Provide the [x, y] coordinate of the cell's center where the given text is located.  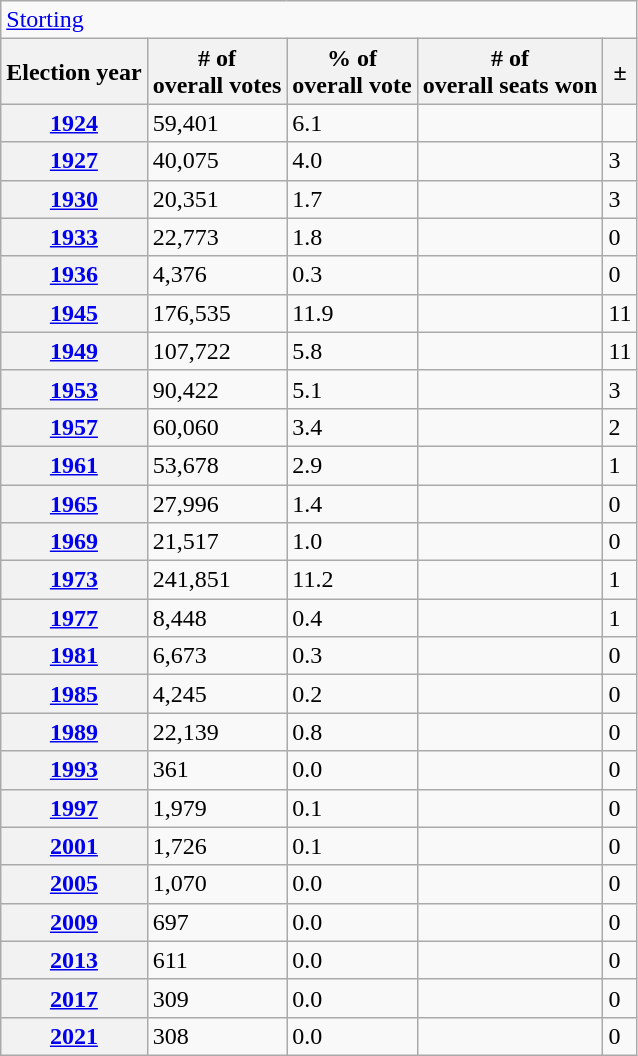
2001 [74, 846]
2017 [74, 998]
59,401 [217, 123]
60,060 [217, 427]
1924 [74, 123]
22,139 [217, 732]
Storting [319, 20]
1985 [74, 694]
1.0 [352, 542]
1993 [74, 770]
107,722 [217, 351]
% ofoverall vote [352, 72]
1965 [74, 503]
4,376 [217, 275]
1945 [74, 313]
20,351 [217, 199]
1961 [74, 465]
0.8 [352, 732]
1969 [74, 542]
2005 [74, 884]
1989 [74, 732]
697 [217, 922]
1973 [74, 580]
1997 [74, 808]
2009 [74, 922]
2013 [74, 960]
2 [620, 427]
Election year [74, 72]
11.9 [352, 313]
2021 [74, 1036]
± [620, 72]
3.4 [352, 427]
1981 [74, 656]
6.1 [352, 123]
6,673 [217, 656]
4,245 [217, 694]
241,851 [217, 580]
611 [217, 960]
1,070 [217, 884]
11.2 [352, 580]
1936 [74, 275]
1.4 [352, 503]
176,535 [217, 313]
1957 [74, 427]
1977 [74, 618]
5.8 [352, 351]
# ofoverall seats won [510, 72]
1,726 [217, 846]
1927 [74, 161]
22,773 [217, 237]
1949 [74, 351]
2.9 [352, 465]
5.1 [352, 389]
1.8 [352, 237]
# ofoverall votes [217, 72]
90,422 [217, 389]
21,517 [217, 542]
1930 [74, 199]
361 [217, 770]
1,979 [217, 808]
4.0 [352, 161]
40,075 [217, 161]
309 [217, 998]
53,678 [217, 465]
1933 [74, 237]
1.7 [352, 199]
0.4 [352, 618]
1953 [74, 389]
8,448 [217, 618]
27,996 [217, 503]
0.2 [352, 694]
308 [217, 1036]
